For the text-containing cell, return its midpoint in (X, Y) coordinate format. 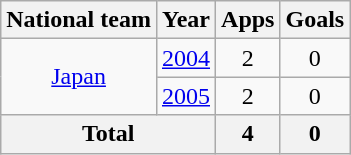
2005 (186, 96)
Total (108, 134)
4 (248, 134)
2004 (186, 58)
Japan (79, 77)
Year (186, 20)
National team (79, 20)
Goals (315, 20)
Apps (248, 20)
